Scan for the cell matching the given text and deliver its [X, Y] coordinate at center. 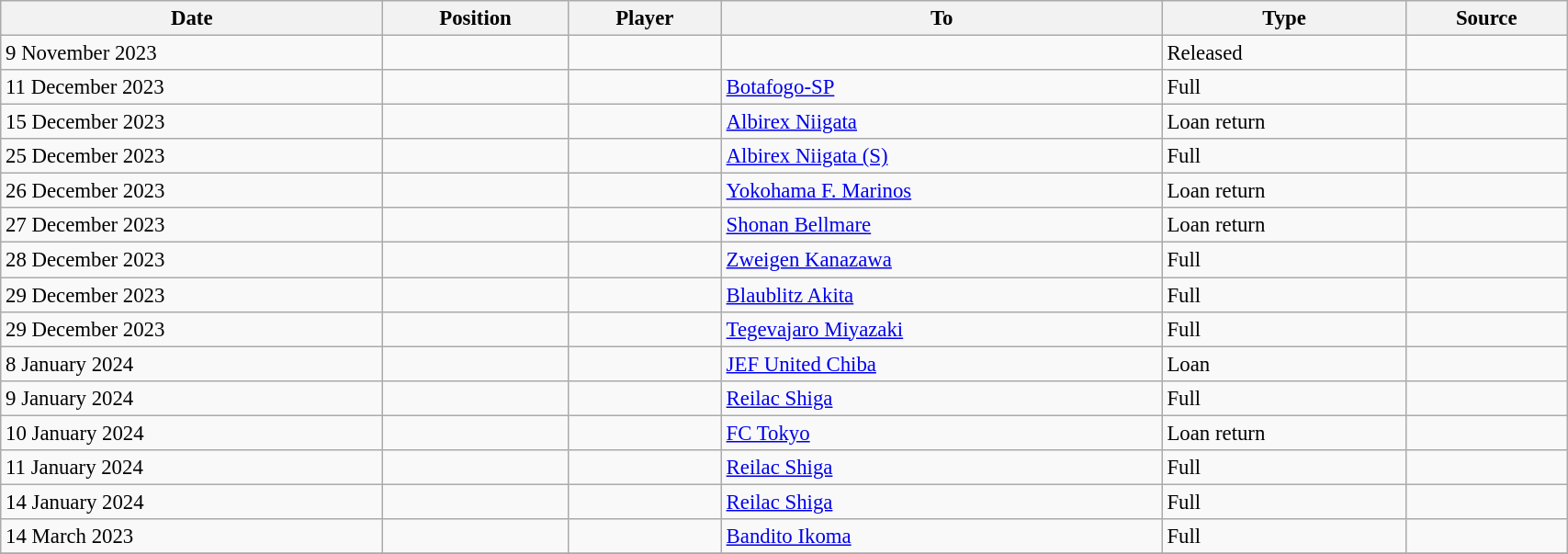
Date [192, 18]
Source [1486, 18]
To [942, 18]
28 December 2023 [192, 260]
Zweigen Kanazawa [942, 260]
27 December 2023 [192, 225]
14 January 2024 [192, 502]
Position [476, 18]
Yokohama F. Marinos [942, 191]
Botafogo-SP [942, 87]
Bandito Ikoma [942, 537]
Shonan Bellmare [942, 225]
Albirex Niigata [942, 122]
FC Tokyo [942, 433]
Tegevajaro Miyazaki [942, 329]
8 January 2024 [192, 364]
Blaublitz Akita [942, 295]
14 March 2023 [192, 537]
Released [1284, 53]
15 December 2023 [192, 122]
Player [645, 18]
11 January 2024 [192, 468]
11 December 2023 [192, 87]
26 December 2023 [192, 191]
Type [1284, 18]
9 January 2024 [192, 398]
JEF United Chiba [942, 364]
Albirex Niigata (S) [942, 156]
9 November 2023 [192, 53]
10 January 2024 [192, 433]
Loan [1284, 364]
25 December 2023 [192, 156]
